Provide the [X, Y] coordinate of the cell's center where the given text is located.  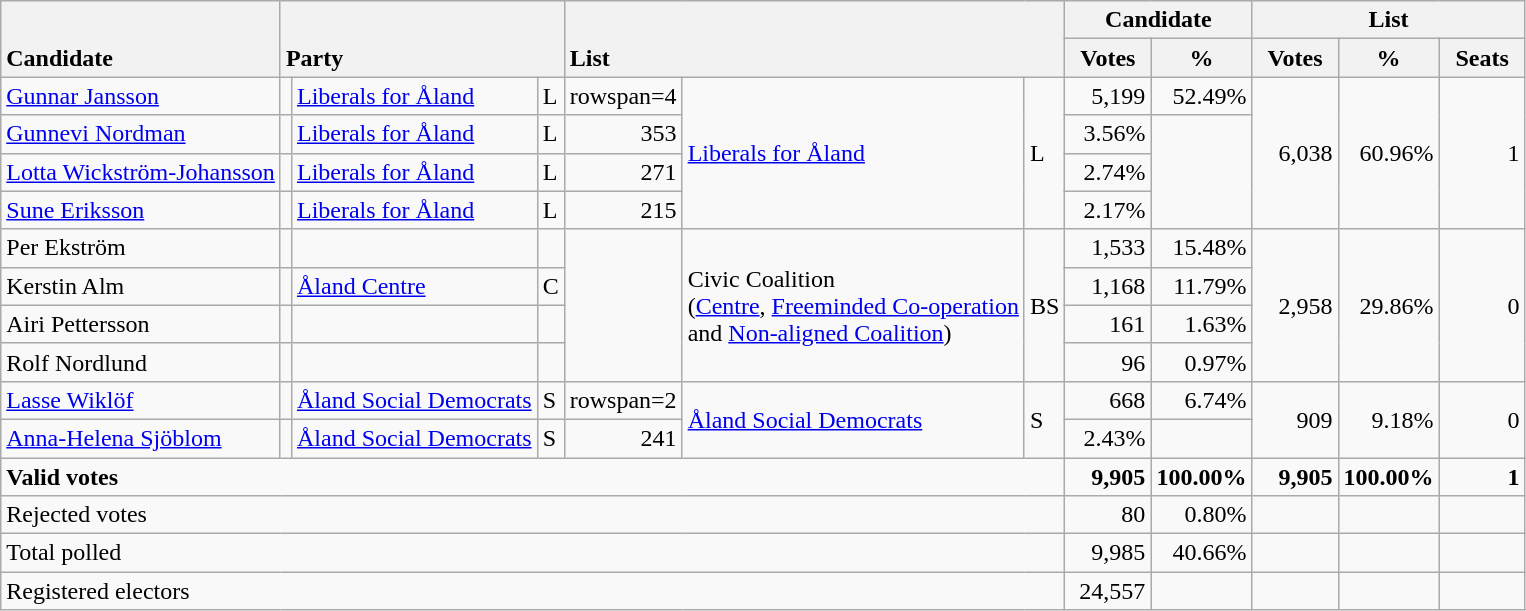
Rolf Nordlund [141, 362]
Civic Coalition(Centre, Freeminded Co-operationand Non-aligned Coalition) [853, 305]
1,168 [1108, 286]
Rejected votes [533, 515]
0.97% [1202, 362]
1,533 [1108, 248]
Valid votes [533, 477]
Party [422, 39]
271 [623, 172]
3.56% [1108, 134]
15.48% [1202, 248]
2.43% [1108, 438]
C [550, 286]
5,199 [1108, 96]
52.49% [1202, 96]
2.17% [1108, 210]
11.79% [1202, 286]
Lotta Wickström-Johansson [141, 172]
40.66% [1202, 553]
Åland Centre [414, 286]
241 [623, 438]
BS [1044, 305]
Airi Pettersson [141, 324]
2.74% [1108, 172]
Seats [1482, 58]
96 [1108, 362]
0.80% [1202, 515]
909 [1295, 419]
Sune Eriksson [141, 210]
Anna-Helena Sjöblom [141, 438]
2,958 [1295, 305]
Gunnar Jansson [141, 96]
Total polled [533, 553]
rowspan=2 [623, 400]
Gunnevi Nordman [141, 134]
Lasse Wiklöf [141, 400]
668 [1108, 400]
24,557 [1108, 591]
29.86% [1388, 305]
6,038 [1295, 153]
80 [1108, 515]
Kerstin Alm [141, 286]
Registered electors [533, 591]
9.18% [1388, 419]
1.63% [1202, 324]
60.96% [1388, 153]
161 [1108, 324]
Per Ekström [141, 248]
353 [623, 134]
rowspan=4 [623, 96]
215 [623, 210]
9,985 [1108, 553]
6.74% [1202, 400]
